Scan for the cell matching the given text and deliver its (x, y) coordinate at center. 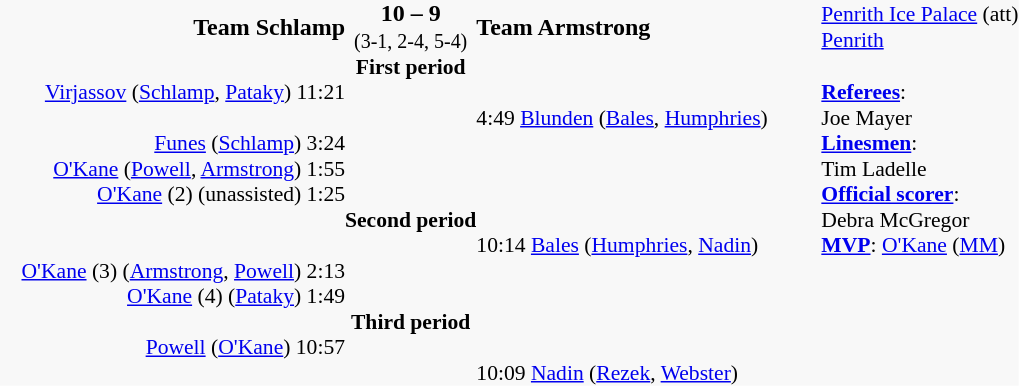
Second period (410, 220)
Joe Mayer (920, 118)
MVP: O'Kane (MM) (920, 245)
Debra McGregor (920, 220)
Referees: (920, 93)
Team Armstrong (648, 27)
O'Kane (3) (Armstrong, Powell) 2:13 (172, 271)
O'Kane (Powell, Armstrong) 1:55 (172, 169)
10:09 Nadin (Rezek, Webster) (648, 373)
Penrith Ice Palace (att)Penrith (920, 27)
10 – 9 (3-1, 2-4, 5-4) (410, 27)
O'Kane (4) (Pataky) 1:49 (172, 297)
First period (410, 67)
4:49 Blunden (Bales, Humphries) (648, 118)
Virjassov (Schlamp, Pataky) 11:21 (172, 93)
Team Schlamp (172, 27)
10:14 Bales (Humphries, Nadin) (648, 245)
Linesmen: (920, 143)
Tim Ladelle (920, 169)
Third period (410, 322)
Official scorer: (920, 195)
O'Kane (2) (unassisted) 1:25 (172, 195)
Powell (O'Kane) 10:57 (172, 347)
Funes (Schlamp) 3:24 (172, 143)
